Capture the cell that displays the provided text and extract its [x, y] central coordinate. 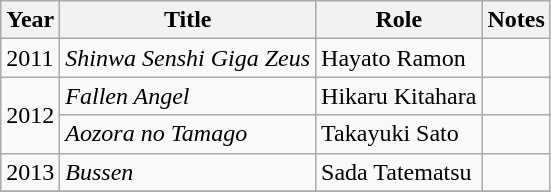
Notes [516, 20]
2012 [30, 115]
Takayuki Sato [399, 134]
Bussen [188, 172]
Shinwa Senshi Giga Zeus [188, 58]
2013 [30, 172]
Fallen Angel [188, 96]
Sada Tatematsu [399, 172]
Hayato Ramon [399, 58]
Aozora no Tamago [188, 134]
Role [399, 20]
Year [30, 20]
2011 [30, 58]
Title [188, 20]
Hikaru Kitahara [399, 96]
